Determine the (X, Y) coordinate at the center of the cell enclosing the given text.  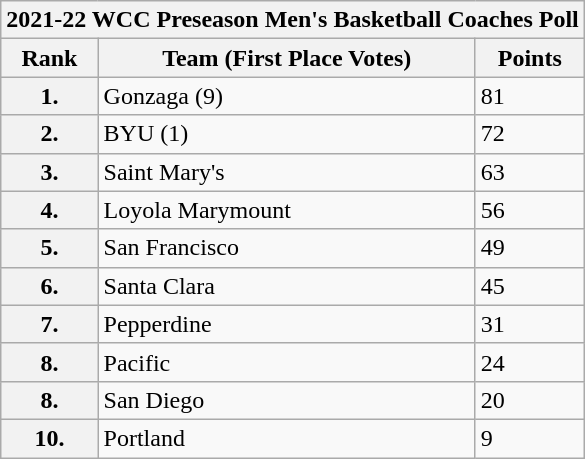
10. (50, 438)
Pepperdine (286, 324)
2. (50, 134)
San Diego (286, 400)
Gonzaga (9) (286, 96)
4. (50, 210)
6. (50, 286)
Portland (286, 438)
1. (50, 96)
7. (50, 324)
Pacific (286, 362)
BYU (1) (286, 134)
Team (First Place Votes) (286, 58)
5. (50, 248)
45 (530, 286)
49 (530, 248)
63 (530, 172)
Santa Clara (286, 286)
Points (530, 58)
72 (530, 134)
81 (530, 96)
Rank (50, 58)
9 (530, 438)
San Francisco (286, 248)
Saint Mary's (286, 172)
3. (50, 172)
31 (530, 324)
2021-22 WCC Preseason Men's Basketball Coaches Poll (293, 20)
Loyola Marymount (286, 210)
20 (530, 400)
24 (530, 362)
56 (530, 210)
